For the text-containing cell, return its midpoint in (X, Y) coordinate format. 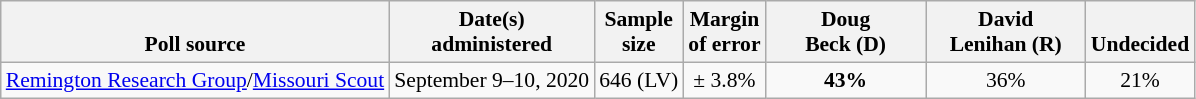
Samplesize (638, 32)
± 3.8% (724, 80)
36% (1006, 80)
Remington Research Group/Missouri Scout (195, 80)
Date(s)administered (492, 32)
21% (1140, 80)
DavidLenihan (R) (1006, 32)
Undecided (1140, 32)
DougBeck (D) (846, 32)
43% (846, 80)
Marginof error (724, 32)
September 9–10, 2020 (492, 80)
Poll source (195, 32)
646 (LV) (638, 80)
